Determine the [x, y] coordinate at the center of the cell enclosing the given text.  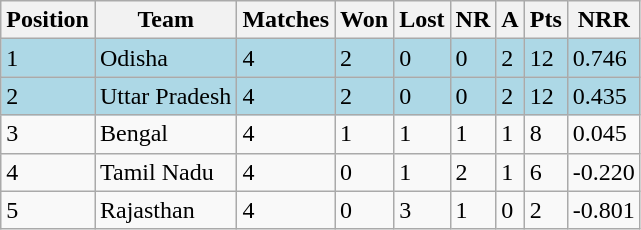
Team [165, 20]
6 [546, 172]
NR [473, 20]
Uttar Pradesh [165, 96]
0.045 [604, 134]
NRR [604, 20]
8 [546, 134]
0.435 [604, 96]
Odisha [165, 58]
-0.220 [604, 172]
Position [48, 20]
Bengal [165, 134]
-0.801 [604, 210]
Lost [422, 20]
5 [48, 210]
Rajasthan [165, 210]
Matches [286, 20]
Won [364, 20]
A [510, 20]
Pts [546, 20]
0.746 [604, 58]
Tamil Nadu [165, 172]
